Extract the (X, Y) coordinate from the center of the cell holding the provided text.  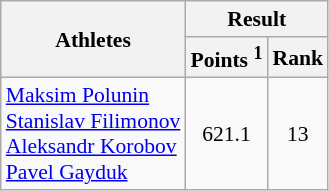
Points 1 (226, 58)
Rank (298, 58)
Result (256, 19)
621.1 (226, 134)
Athletes (94, 40)
13 (298, 134)
Maksim PoluninStanislav FilimonovAleksandr KorobovPavel Gayduk (94, 134)
